Find where the given text appears and provide that cell's center as (x, y) coordinate. 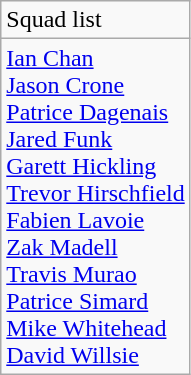
Squad list (96, 20)
